Detect which cell encompasses the target text, then output its (x, y) center coordinate. 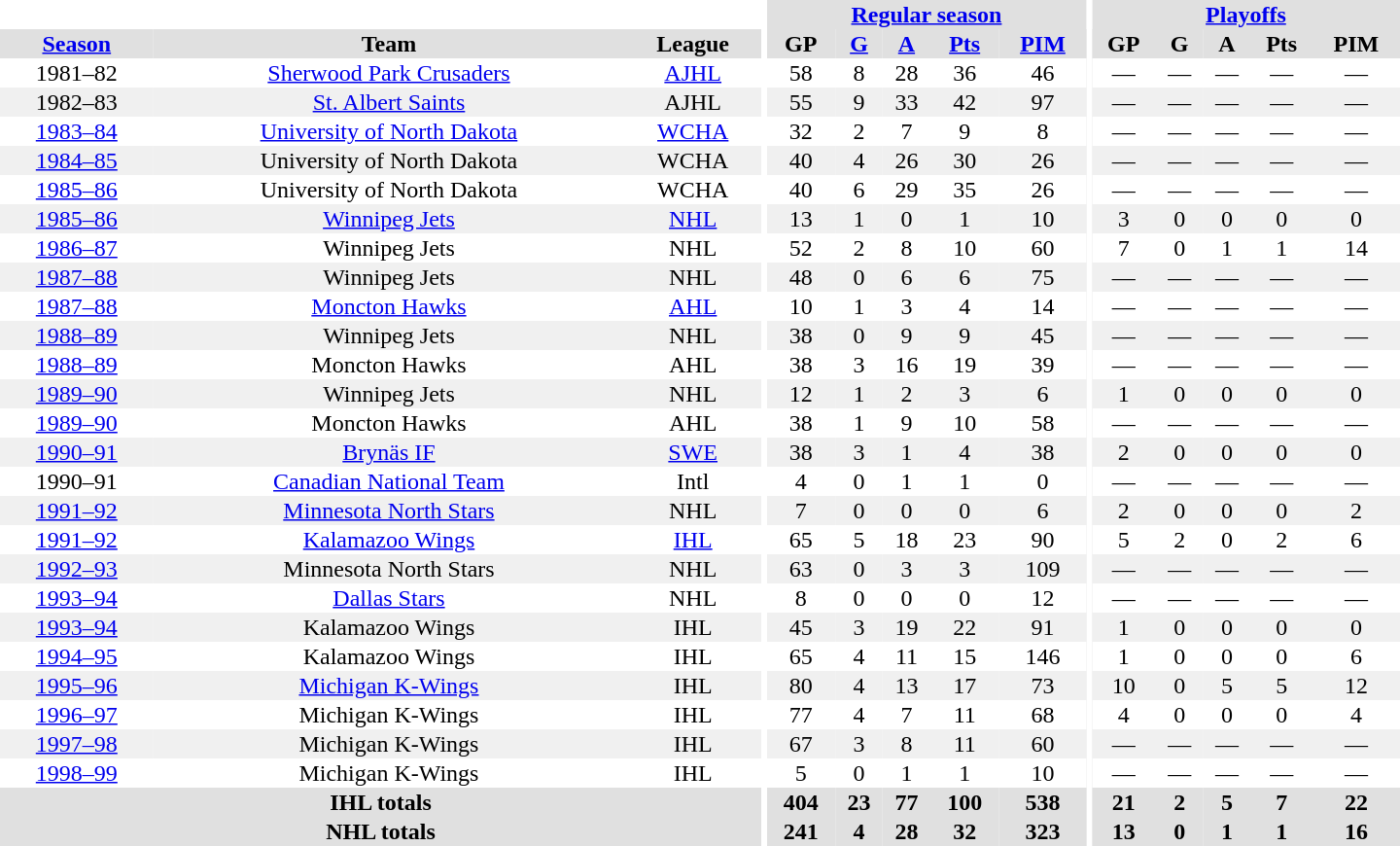
46 (1043, 73)
80 (801, 686)
48 (801, 277)
15 (964, 656)
18 (906, 540)
538 (1043, 802)
Dallas Stars (389, 598)
29 (906, 190)
1996–97 (77, 715)
1994–95 (77, 656)
IHL totals (381, 802)
109 (1043, 569)
146 (1043, 656)
30 (964, 160)
91 (1043, 627)
97 (1043, 102)
35 (964, 190)
63 (801, 569)
404 (801, 802)
39 (1043, 365)
52 (801, 248)
323 (1043, 831)
1998–99 (77, 773)
21 (1124, 802)
67 (801, 744)
1995–96 (77, 686)
1984–85 (77, 160)
100 (964, 802)
Brynäs IF (389, 452)
36 (964, 73)
90 (1043, 540)
68 (1043, 715)
Intl (692, 481)
1981–82 (77, 73)
42 (964, 102)
Regular season (926, 15)
Canadian National Team (389, 481)
Sherwood Park Crusaders (389, 73)
Season (77, 44)
SWE (692, 452)
241 (801, 831)
NHL totals (381, 831)
St. Albert Saints (389, 102)
1986–87 (77, 248)
Playoffs (1246, 15)
17 (964, 686)
1997–98 (77, 744)
1982–83 (77, 102)
33 (906, 102)
1992–93 (77, 569)
1983–84 (77, 131)
75 (1043, 277)
League (692, 44)
Team (389, 44)
73 (1043, 686)
55 (801, 102)
